From the cell containing the given text, extract its center point as (X, Y) coordinate. 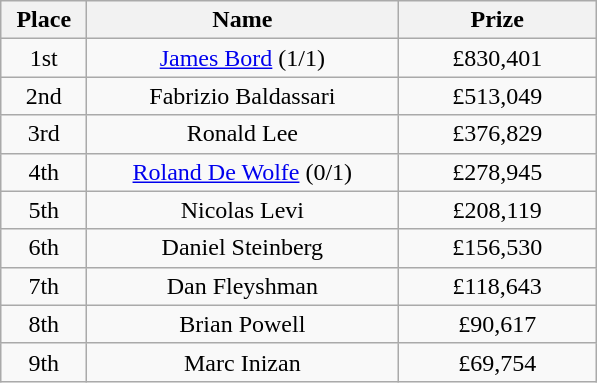
£830,401 (498, 58)
Dan Fleyshman (242, 286)
Nicolas Levi (242, 210)
£69,754 (498, 362)
£90,617 (498, 324)
£156,530 (498, 248)
Ronald Lee (242, 134)
7th (44, 286)
6th (44, 248)
4th (44, 172)
James Bord (1/1) (242, 58)
£208,119 (498, 210)
Place (44, 20)
Fabrizio Baldassari (242, 96)
Marc Inizan (242, 362)
5th (44, 210)
Name (242, 20)
8th (44, 324)
Brian Powell (242, 324)
£513,049 (498, 96)
Prize (498, 20)
9th (44, 362)
1st (44, 58)
Roland De Wolfe (0/1) (242, 172)
£278,945 (498, 172)
Daniel Steinberg (242, 248)
£118,643 (498, 286)
2nd (44, 96)
£376,829 (498, 134)
3rd (44, 134)
